Output the [X, Y] coordinate of the center of the cell containing the given text.  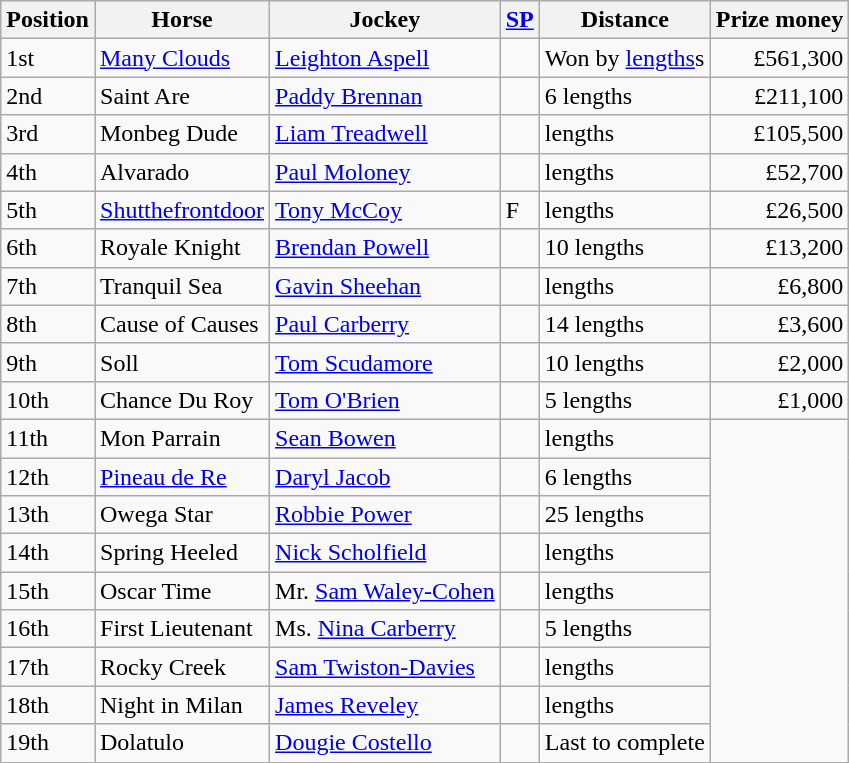
Paul Carberry [386, 324]
Sam Twiston-Davies [386, 667]
1st [48, 58]
Spring Heeled [182, 553]
13th [48, 515]
Pineau de Re [182, 477]
Mr. Sam Waley-Cohen [386, 591]
Tom Scudamore [386, 362]
Alvarado [182, 172]
Paul Moloney [386, 172]
£3,600 [779, 324]
Liam Treadwell [386, 134]
3rd [48, 134]
Oscar Time [182, 591]
Ms. Nina Carberry [386, 629]
Many Clouds [182, 58]
Nick Scholfield [386, 553]
Won by lengthss [624, 58]
£6,800 [779, 286]
Prize money [779, 20]
Jockey [386, 20]
Sean Bowen [386, 438]
£2,000 [779, 362]
Paddy Brennan [386, 96]
Horse [182, 20]
4th [48, 172]
Cause of Causes [182, 324]
James Reveley [386, 705]
2nd [48, 96]
Daryl Jacob [386, 477]
£26,500 [779, 210]
Dougie Costello [386, 743]
5th [48, 210]
£211,100 [779, 96]
Rocky Creek [182, 667]
18th [48, 705]
Gavin Sheehan [386, 286]
F [520, 210]
Brendan Powell [386, 248]
12th [48, 477]
6th [48, 248]
£13,200 [779, 248]
Monbeg Dude [182, 134]
Soll [182, 362]
8th [48, 324]
Robbie Power [386, 515]
Night in Milan [182, 705]
17th [48, 667]
19th [48, 743]
Owega Star [182, 515]
Position [48, 20]
£561,300 [779, 58]
Saint Are [182, 96]
10th [48, 400]
Dolatulo [182, 743]
£105,500 [779, 134]
SP [520, 20]
9th [48, 362]
£52,700 [779, 172]
14 lengths [624, 324]
Tranquil Sea [182, 286]
Mon Parrain [182, 438]
15th [48, 591]
Distance [624, 20]
Leighton Aspell [386, 58]
Royale Knight [182, 248]
16th [48, 629]
Tony McCoy [386, 210]
£1,000 [779, 400]
Tom O'Brien [386, 400]
First Lieutenant [182, 629]
14th [48, 553]
Shutthefrontdoor [182, 210]
11th [48, 438]
7th [48, 286]
Last to complete [624, 743]
Chance Du Roy [182, 400]
25 lengths [624, 515]
